Find where the given text appears and provide that cell's center as (x, y) coordinate. 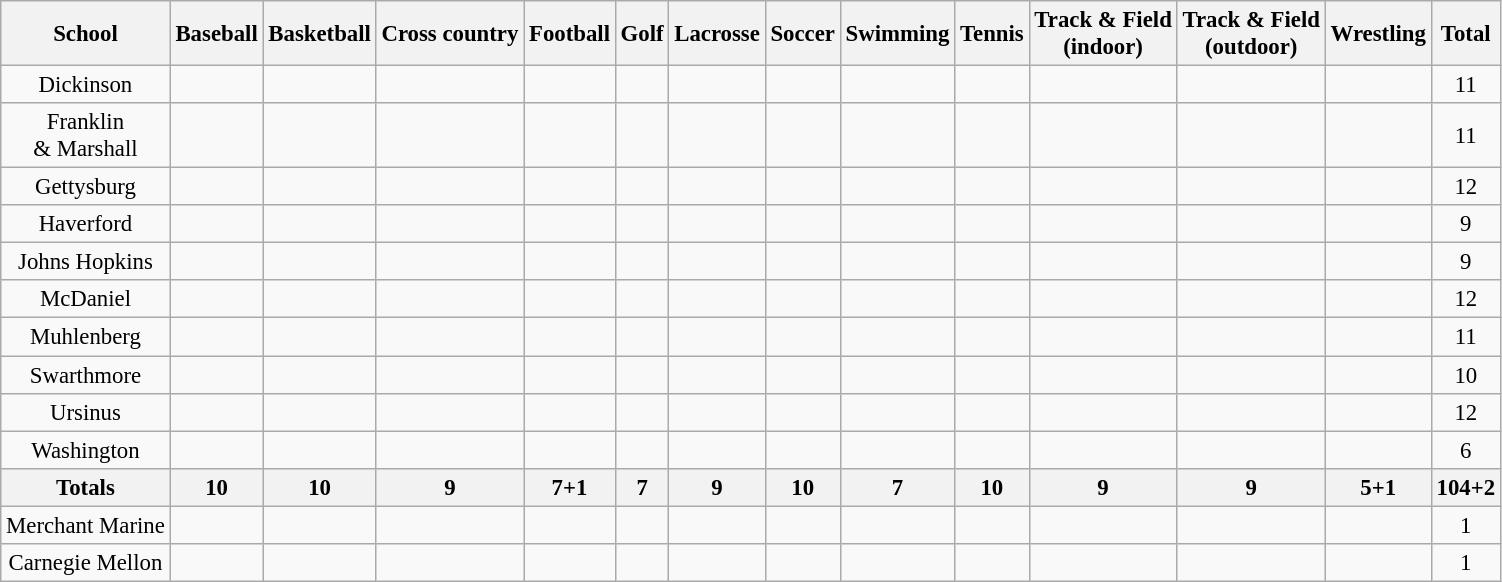
Haverford (86, 224)
Washington (86, 450)
6 (1466, 450)
Track & Field(outdoor) (1251, 34)
Total (1466, 34)
School (86, 34)
Merchant Marine (86, 525)
McDaniel (86, 299)
Track & Field(indoor) (1103, 34)
5+1 (1378, 487)
Soccer (802, 34)
Totals (86, 487)
Swimming (897, 34)
Ursinus (86, 412)
104+2 (1466, 487)
Gettysburg (86, 187)
Dickinson (86, 85)
Lacrosse (717, 34)
Baseball (216, 34)
Muhlenberg (86, 337)
Johns Hopkins (86, 262)
Tennis (992, 34)
7+1 (570, 487)
Basketball (320, 34)
Swarthmore (86, 375)
Carnegie Mellon (86, 563)
Cross country (450, 34)
Football (570, 34)
Golf (642, 34)
Wrestling (1378, 34)
Franklin& Marshall (86, 136)
